Search for the cell housing the specified text and yield its [X, Y] center coordinate. 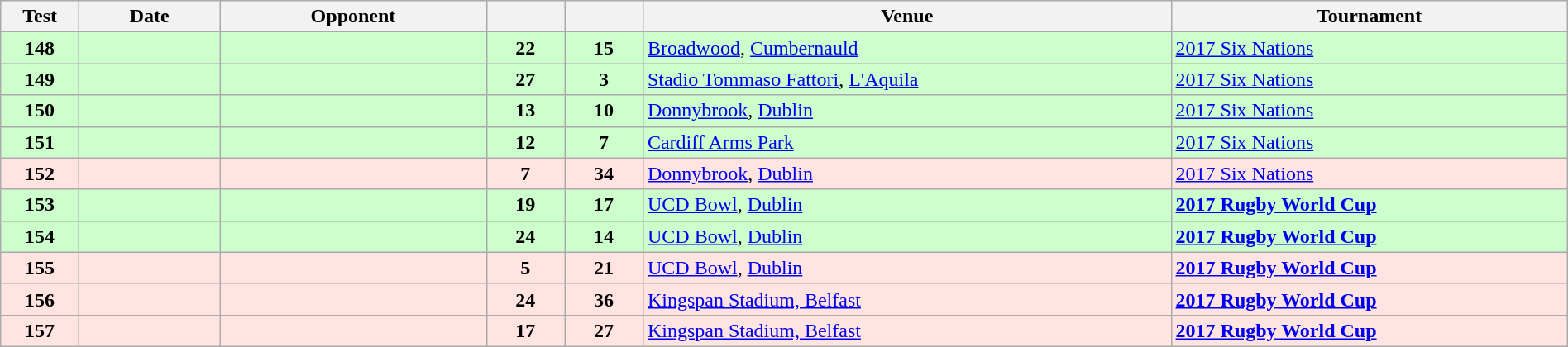
Opponent [353, 17]
149 [40, 79]
156 [40, 299]
22 [526, 48]
Venue [906, 17]
Stadio Tommaso Fattori, L'Aquila [906, 79]
157 [40, 330]
Broadwood, Cumbernauld [906, 48]
150 [40, 111]
155 [40, 268]
152 [40, 173]
36 [604, 299]
15 [604, 48]
154 [40, 236]
Date [149, 17]
12 [526, 142]
3 [604, 79]
Test [40, 17]
148 [40, 48]
34 [604, 173]
Cardiff Arms Park [906, 142]
21 [604, 268]
151 [40, 142]
10 [604, 111]
14 [604, 236]
13 [526, 111]
Tournament [1370, 17]
153 [40, 205]
5 [526, 268]
19 [526, 205]
